Determine the (X, Y) coordinate at the center of the cell enclosing the given text.  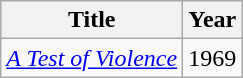
Year (212, 20)
1969 (212, 58)
A Test of Violence (92, 58)
Title (92, 20)
